Return the (x, y) coordinate for the center point of the cell that contains the specified text.  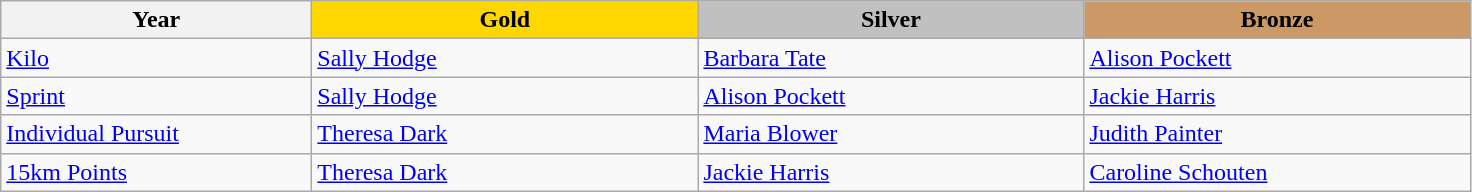
15km Points (156, 172)
Maria Blower (891, 134)
Gold (505, 20)
Caroline Schouten (1277, 172)
Barbara Tate (891, 58)
Individual Pursuit (156, 134)
Kilo (156, 58)
Bronze (1277, 20)
Judith Painter (1277, 134)
Year (156, 20)
Sprint (156, 96)
Silver (891, 20)
